Return [X, Y] of the center of cell containing provided text 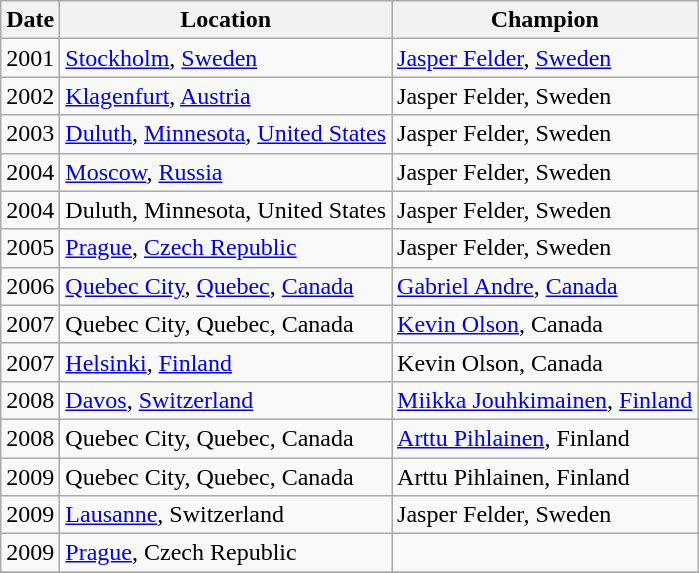
2002 [30, 96]
2005 [30, 248]
2003 [30, 134]
Champion [545, 20]
Gabriel Andre, Canada [545, 286]
Lausanne, Switzerland [226, 515]
Davos, Switzerland [226, 400]
Helsinki, Finland [226, 362]
Date [30, 20]
Moscow, Russia [226, 172]
Klagenfurt, Austria [226, 96]
2001 [30, 58]
Miikka Jouhkimainen, Finland [545, 400]
2006 [30, 286]
Location [226, 20]
Stockholm, Sweden [226, 58]
